For the text-containing cell, return its midpoint in (X, Y) coordinate format. 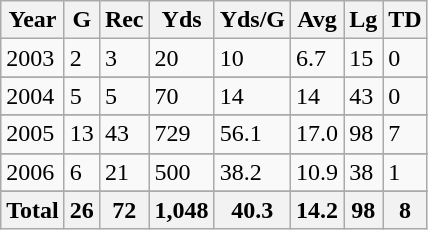
13 (82, 134)
6 (82, 172)
26 (82, 210)
20 (182, 58)
TD (405, 20)
38.2 (252, 172)
3 (124, 58)
7 (405, 134)
Lg (364, 20)
Year (33, 20)
2003 (33, 58)
70 (182, 96)
40.3 (252, 210)
2005 (33, 134)
2004 (33, 96)
Rec (124, 20)
38 (364, 172)
14.2 (318, 210)
10 (252, 58)
Avg (318, 20)
G (82, 20)
1 (405, 172)
1,048 (182, 210)
72 (124, 210)
6.7 (318, 58)
2006 (33, 172)
Yds (182, 20)
56.1 (252, 134)
15 (364, 58)
Yds/G (252, 20)
500 (182, 172)
17.0 (318, 134)
10.9 (318, 172)
8 (405, 210)
Total (33, 210)
2 (82, 58)
21 (124, 172)
729 (182, 134)
